Identify which cell holds the provided text, then report its [X, Y] central coordinate. 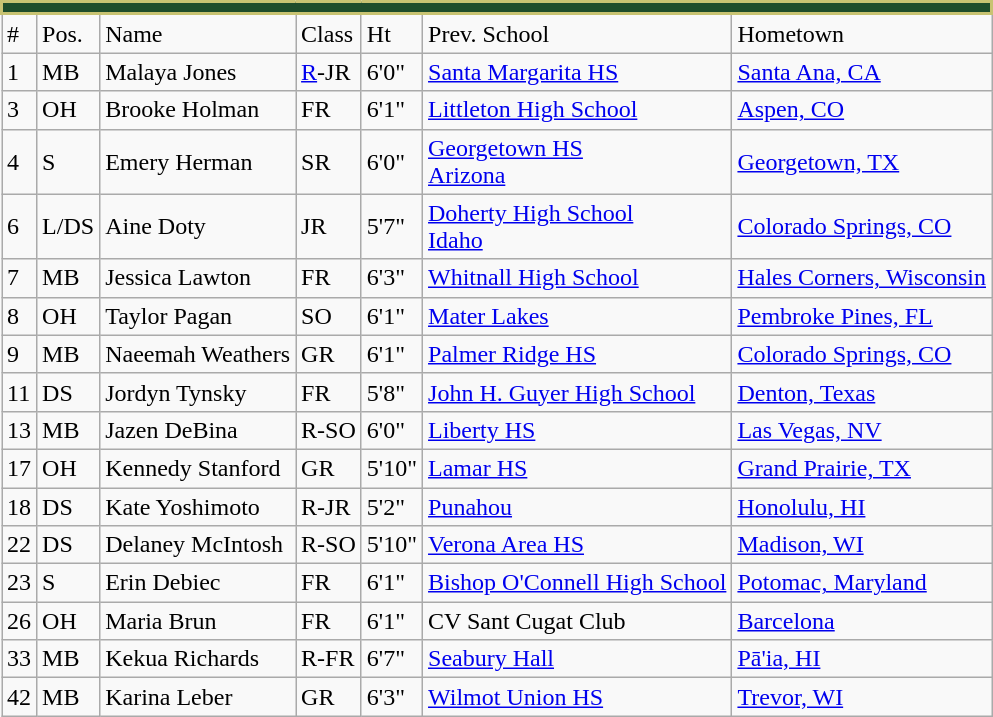
R-FR [329, 659]
5'8" [392, 392]
Santa Ana, CA [862, 72]
Barcelona [862, 621]
Maria Brun [198, 621]
Pembroke Pines, FL [862, 316]
Palmer Ridge HS [578, 354]
Brooke Holman [198, 110]
Doherty High SchoolIdaho [578, 226]
17 [20, 468]
SO [329, 316]
Emery Herman [198, 162]
Erin Debiec [198, 583]
8 [20, 316]
33 [20, 659]
Aine Doty [198, 226]
Kennedy Stanford [198, 468]
Denton, Texas [862, 392]
Malaya Jones [198, 72]
Taylor Pagan [198, 316]
John H. Guyer High School [578, 392]
7 [20, 278]
5'2" [392, 507]
Pos. [68, 34]
Whitnall High School [578, 278]
Pā'ia, HI [862, 659]
Madison, WI [862, 545]
26 [20, 621]
Verona Area HS [578, 545]
42 [20, 697]
Hales Corners, Wisconsin [862, 278]
Class [329, 34]
Seabury Hall [578, 659]
Aspen, CO [862, 110]
3 [20, 110]
Hometown [862, 34]
Wilmot Union HS [578, 697]
13 [20, 430]
23 [20, 583]
Santa Margarita HS [578, 72]
Littleton High School [578, 110]
4 [20, 162]
Kate Yoshimoto [198, 507]
Jessica Lawton [198, 278]
1 [20, 72]
Karina Leber [198, 697]
Name [198, 34]
Lamar HS [578, 468]
Delaney McIntosh [198, 545]
Naeemah Weathers [198, 354]
Jazen DeBina [198, 430]
Honolulu, HI [862, 507]
Georgetown HSArizona [578, 162]
Grand Prairie, TX [862, 468]
22 [20, 545]
Prev. School [578, 34]
Mater Lakes [578, 316]
Kekua Richards [198, 659]
18 [20, 507]
9 [20, 354]
Ht [392, 34]
JR [329, 226]
Jordyn Tynsky [198, 392]
CV Sant Cugat Club [578, 621]
11 [20, 392]
SR [329, 162]
# [20, 34]
Punahou [578, 507]
Trevor, WI [862, 697]
5'7" [392, 226]
L/DS [68, 226]
Liberty HS [578, 430]
6 [20, 226]
Georgetown, TX [862, 162]
Potomac, Maryland [862, 583]
Bishop O'Connell High School [578, 583]
Las Vegas, NV [862, 430]
6'7" [392, 659]
